Pinpoint the cell where the given text exists, returning its [x, y] midpoint coordinate. 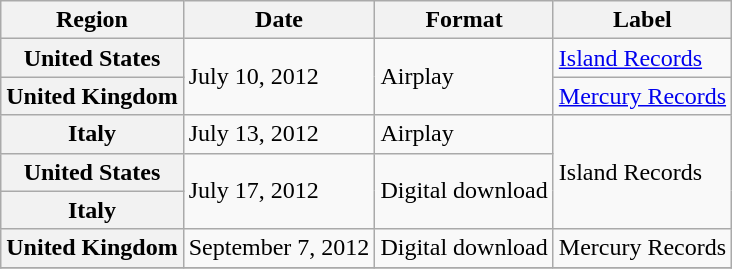
July 13, 2012 [279, 134]
Label [642, 20]
September 7, 2012 [279, 248]
Format [464, 20]
July 10, 2012 [279, 77]
Date [279, 20]
Region [92, 20]
July 17, 2012 [279, 191]
